Extract the (x, y) coordinate from the center of the cell holding the provided text.  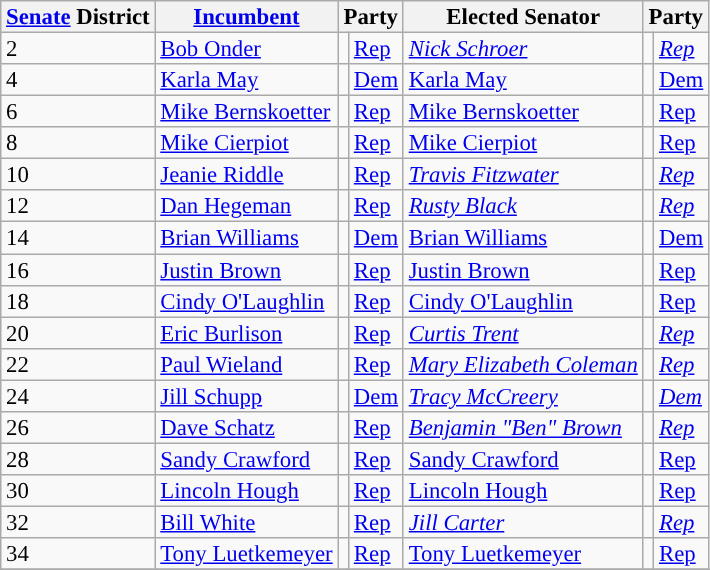
24 (78, 396)
Bill White (246, 522)
Travis Fitzwater (523, 175)
28 (78, 459)
Curtis Trent (523, 333)
16 (78, 270)
Dan Hegeman (246, 206)
Elected Senator (523, 17)
Mary Elizabeth Coleman (523, 364)
Jill Carter (523, 522)
Paul Wieland (246, 364)
20 (78, 333)
26 (78, 428)
12 (78, 206)
Jeanie Riddle (246, 175)
8 (78, 143)
Dave Schatz (246, 428)
Bob Onder (246, 49)
Rusty Black (523, 206)
10 (78, 175)
6 (78, 112)
22 (78, 364)
Jill Schupp (246, 396)
Eric Burlison (246, 333)
Tracy McCreery (523, 396)
Incumbent (246, 17)
Senate District (78, 17)
Nick Schroer (523, 49)
34 (78, 554)
14 (78, 238)
30 (78, 491)
32 (78, 522)
18 (78, 301)
4 (78, 80)
2 (78, 49)
Benjamin "Ben" Brown (523, 428)
